Capture the cell that displays the provided text and extract its [x, y] central coordinate. 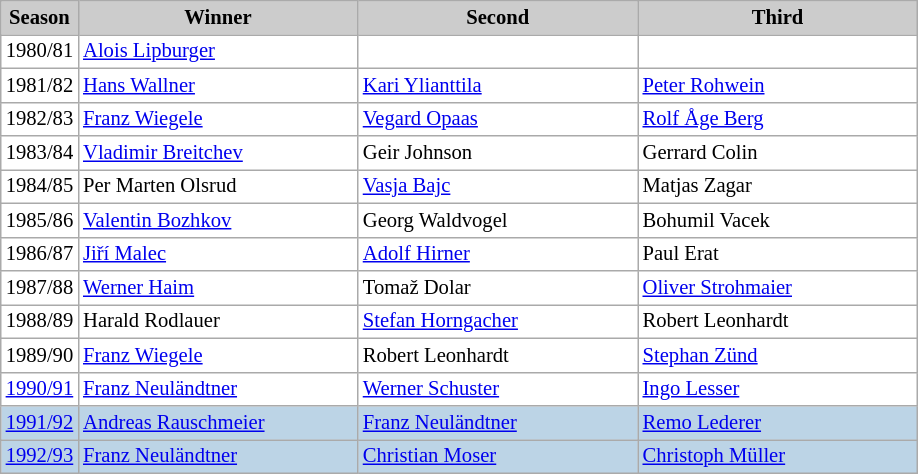
Christoph Müller [778, 456]
Adolf Hirner [498, 254]
Andreas Rauschmeier [218, 423]
1991/92 [40, 423]
Vegard Opaas [498, 119]
Oliver Strohmaier [778, 287]
Remo Lederer [778, 423]
1986/87 [40, 254]
1987/88 [40, 287]
Werner Schuster [498, 389]
Tomaž Dolar [498, 287]
Rolf Åge Berg [778, 119]
1984/85 [40, 186]
Gerrard Colin [778, 153]
Second [498, 17]
Season [40, 17]
Kari Ylianttila [498, 85]
1989/90 [40, 355]
Stephan Zünd [778, 355]
1990/91 [40, 389]
Stefan Horngacher [498, 321]
1983/84 [40, 153]
1992/93 [40, 456]
Paul Erat [778, 254]
Matjas Zagar [778, 186]
Christian Moser [498, 456]
Georg Waldvogel [498, 220]
1988/89 [40, 321]
Per Marten Olsrud [218, 186]
Bohumil Vacek [778, 220]
Vladimir Breitchev [218, 153]
Valentin Bozhkov [218, 220]
Harald Rodlauer [218, 321]
1981/82 [40, 85]
Ingo Lesser [778, 389]
Geir Johnson [498, 153]
Hans Wallner [218, 85]
Winner [218, 17]
Peter Rohwein [778, 85]
Third [778, 17]
Vasja Bajc [498, 186]
1985/86 [40, 220]
1980/81 [40, 51]
1982/83 [40, 119]
Alois Lipburger [218, 51]
Werner Haim [218, 287]
Jiří Malec [218, 254]
